Extract the (x, y) coordinate from the center of the cell holding the provided text.  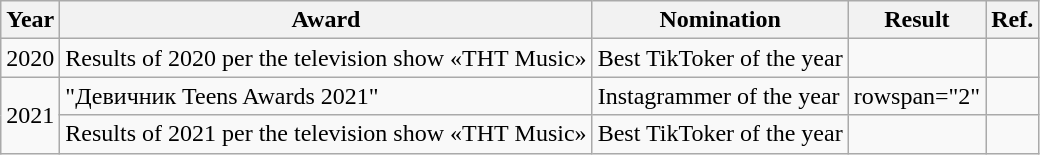
Results of 2021 per the television show «ТНТ Music» (326, 134)
Ref. (1012, 20)
Nomination (720, 20)
2021 (30, 115)
Year (30, 20)
Result (917, 20)
Results of 2020 per the television show «ТНТ Music» (326, 58)
Instagrammer of the year (720, 96)
"Девичник Teens Awards 2021" (326, 96)
2020 (30, 58)
rowspan="2" (917, 96)
Award (326, 20)
